Provide the (X, Y) coordinate of the cell's center where the given text is located.  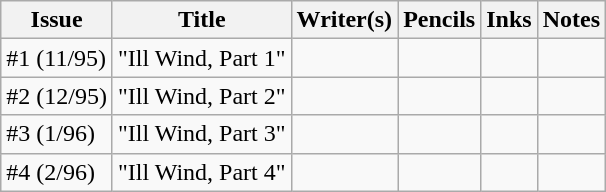
"Ill Wind, Part 3" (202, 134)
Issue (57, 20)
"Ill Wind, Part 4" (202, 172)
#1 (11/95) (57, 58)
#2 (12/95) (57, 96)
Notes (571, 20)
Inks (509, 20)
"Ill Wind, Part 2" (202, 96)
#4 (2/96) (57, 172)
Writer(s) (344, 20)
Title (202, 20)
Pencils (440, 20)
"Ill Wind, Part 1" (202, 58)
#3 (1/96) (57, 134)
